Locate the cell with the specified text and output its (X, Y) center coordinate. 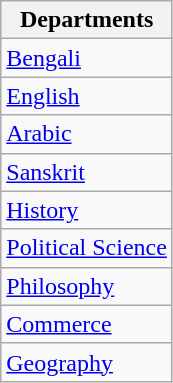
Bengali (87, 58)
Philosophy (87, 286)
Commerce (87, 324)
Political Science (87, 248)
Geography (87, 362)
History (87, 210)
English (87, 96)
Sanskrit (87, 172)
Arabic (87, 134)
Departments (87, 20)
